Find where the given text appears and provide that cell's center as (x, y) coordinate. 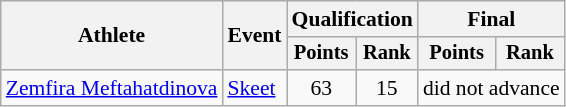
15 (387, 88)
Qualification (352, 19)
Skeet (254, 88)
63 (322, 88)
Event (254, 36)
did not advance (492, 88)
Final (492, 19)
Zemfira Meftahatdinova (112, 88)
Athlete (112, 36)
